For the text-containing cell, return its midpoint in (x, y) coordinate format. 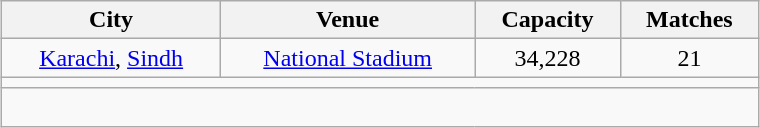
Karachi, Sindh (112, 58)
34,228 (548, 58)
Matches (689, 20)
Capacity (548, 20)
Venue (348, 20)
City (112, 20)
National Stadium (348, 58)
21 (689, 58)
